Search for the cell housing the specified text and yield its (x, y) center coordinate. 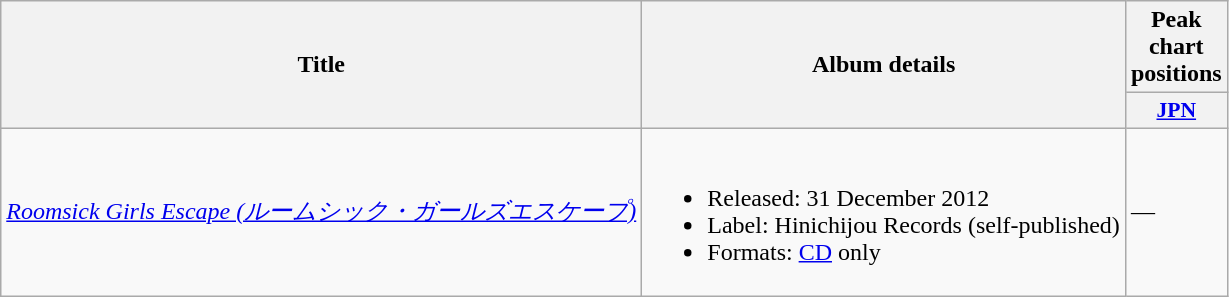
Peak chart positions (1176, 47)
JPN (1176, 111)
Title (322, 65)
Released: 31 December 2012Label: Hinichijou Records (self-published)Formats: CD only (884, 212)
— (1176, 212)
Album details (884, 65)
Roomsick Girls Escape (ルームシック・ガールズエスケープ) (322, 212)
